Return (X, Y) of the center of cell containing provided text 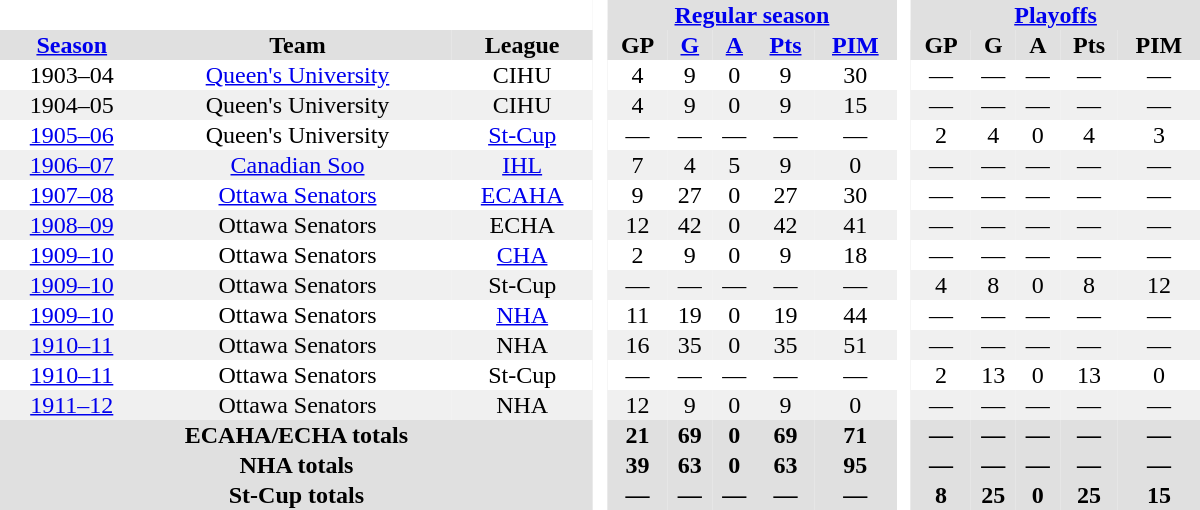
Canadian Soo (298, 165)
League (522, 45)
44 (855, 315)
21 (638, 435)
ECAHA/ECHA totals (296, 435)
3 (1159, 135)
CHA (522, 255)
41 (855, 225)
Season (72, 45)
1905–06 (72, 135)
39 (638, 465)
71 (855, 435)
95 (855, 465)
11 (638, 315)
Team (298, 45)
51 (855, 345)
NHA totals (296, 465)
ECAHA (522, 195)
1908–09 (72, 225)
1911–12 (72, 405)
Playoffs (1056, 15)
ECHA (522, 225)
7 (638, 165)
1904–05 (72, 105)
St-Cup totals (296, 495)
1906–07 (72, 165)
Regular season (752, 15)
IHL (522, 165)
16 (638, 345)
18 (855, 255)
1903–04 (72, 75)
1907–08 (72, 195)
5 (734, 165)
